Identify which cell holds the provided text, then report its [X, Y] central coordinate. 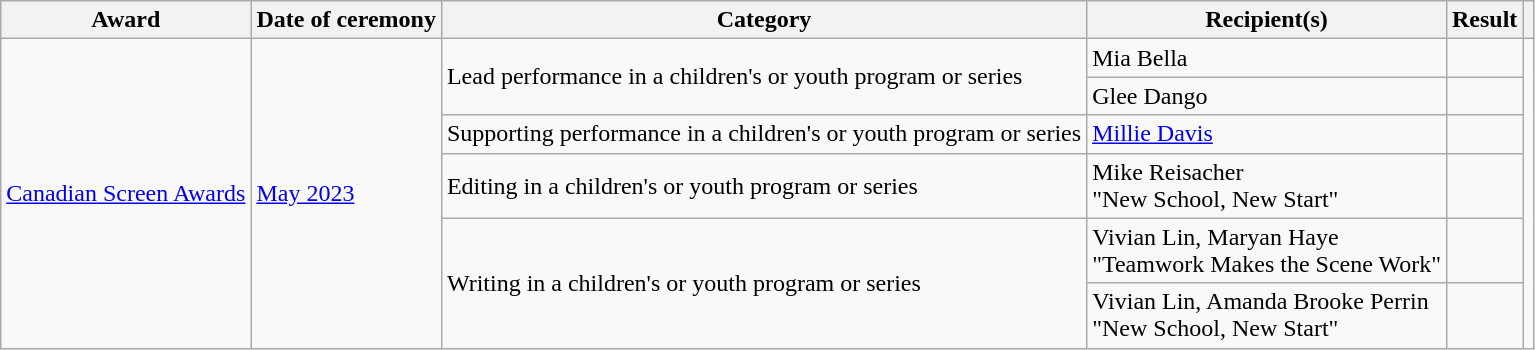
Category [764, 20]
Vivian Lin, Maryan Haye"Teamwork Makes the Scene Work" [1267, 250]
Recipient(s) [1267, 20]
Award [126, 20]
Glee Dango [1267, 96]
Date of ceremony [346, 20]
Mike Reisacher"New School, New Start" [1267, 186]
Millie Davis [1267, 134]
Writing in a children's or youth program or series [764, 283]
Editing in a children's or youth program or series [764, 186]
Supporting performance in a children's or youth program or series [764, 134]
Result [1484, 20]
Canadian Screen Awards [126, 194]
May 2023 [346, 194]
Mia Bella [1267, 58]
Lead performance in a children's or youth program or series [764, 77]
Vivian Lin, Amanda Brooke Perrin"New School, New Start" [1267, 316]
